Return [x, y] of the center of cell containing provided text 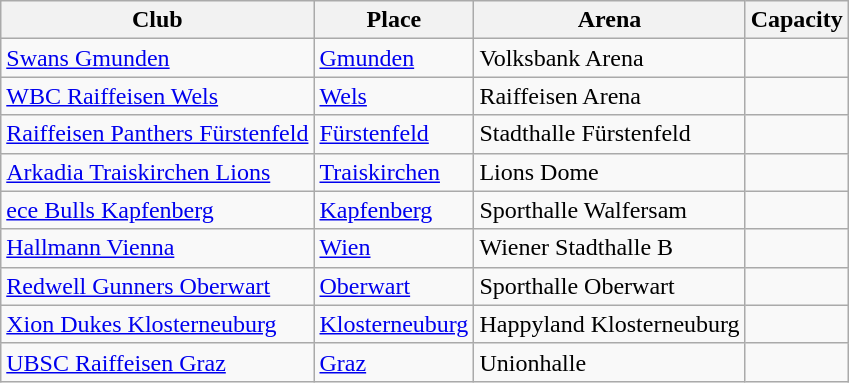
Wels [394, 96]
Oberwart [394, 286]
Place [394, 20]
Happyland Klosterneuburg [610, 324]
Raiffeisen Arena [610, 96]
Capacity [796, 20]
Redwell Gunners Oberwart [158, 286]
UBSC Raiffeisen Graz [158, 362]
Lions Dome [610, 172]
Traiskirchen [394, 172]
Sporthalle Oberwart [610, 286]
WBC Raiffeisen Wels [158, 96]
Wiener Stadthalle B [610, 248]
Xion Dukes Klosterneuburg [158, 324]
Hallmann Vienna [158, 248]
Wien [394, 248]
Arkadia Traiskirchen Lions [158, 172]
Raiffeisen Panthers Fürstenfeld [158, 134]
Arena [610, 20]
Volksbank Arena [610, 58]
Swans Gmunden [158, 58]
ece Bulls Kapfenberg [158, 210]
Sporthalle Walfersam [610, 210]
Gmunden [394, 58]
Fürstenfeld [394, 134]
Unionhalle [610, 362]
Klosterneuburg [394, 324]
Graz [394, 362]
Club [158, 20]
Stadthalle Fürstenfeld [610, 134]
Kapfenberg [394, 210]
